Output the [X, Y] coordinate of the center of the cell containing the given text.  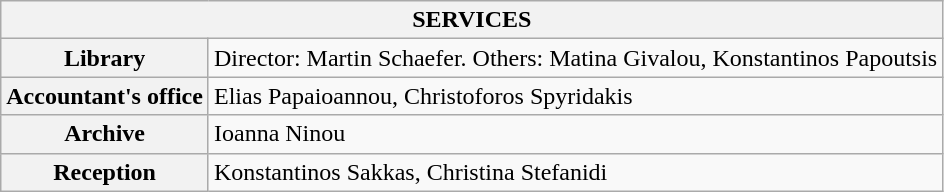
Elias Papaioannou, Christoforos Spyridakis [575, 96]
Reception [105, 172]
Archive [105, 134]
Library [105, 58]
SERVICES [472, 20]
Director: Martin Schaefer. Others: Matina Givalou, Konstantinos Papoutsis [575, 58]
Konstantinos Sakkas, Christina Stefanidi [575, 172]
Ioanna Ninou [575, 134]
Accountant's office [105, 96]
